Locate the cell with the specified text and output its [X, Y] center coordinate. 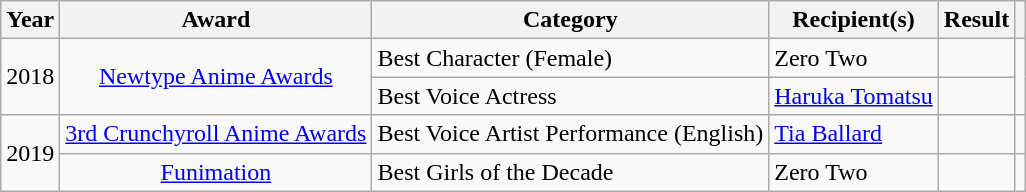
Best Voice Actress [570, 96]
Funimation [216, 172]
Award [216, 20]
2019 [30, 153]
Best Girls of the Decade [570, 172]
2018 [30, 77]
Result [976, 20]
Haruka Tomatsu [854, 96]
Year [30, 20]
Best Character (Female) [570, 58]
Tia Ballard [854, 134]
Best Voice Artist Performance (English) [570, 134]
Category [570, 20]
Newtype Anime Awards [216, 77]
Recipient(s) [854, 20]
3rd Crunchyroll Anime Awards [216, 134]
